Identify which cell holds the provided text, then report its [x, y] central coordinate. 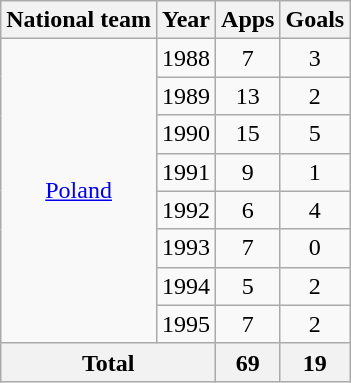
1 [315, 172]
3 [315, 58]
69 [248, 362]
Goals [315, 20]
Poland [79, 191]
National team [79, 20]
1989 [186, 96]
6 [248, 210]
1994 [186, 286]
1988 [186, 58]
Apps [248, 20]
9 [248, 172]
19 [315, 362]
1992 [186, 210]
0 [315, 248]
1990 [186, 134]
13 [248, 96]
Total [108, 362]
4 [315, 210]
Year [186, 20]
1993 [186, 248]
1991 [186, 172]
1995 [186, 324]
15 [248, 134]
